Extract the [X, Y] coordinate from the center of the cell holding the provided text.  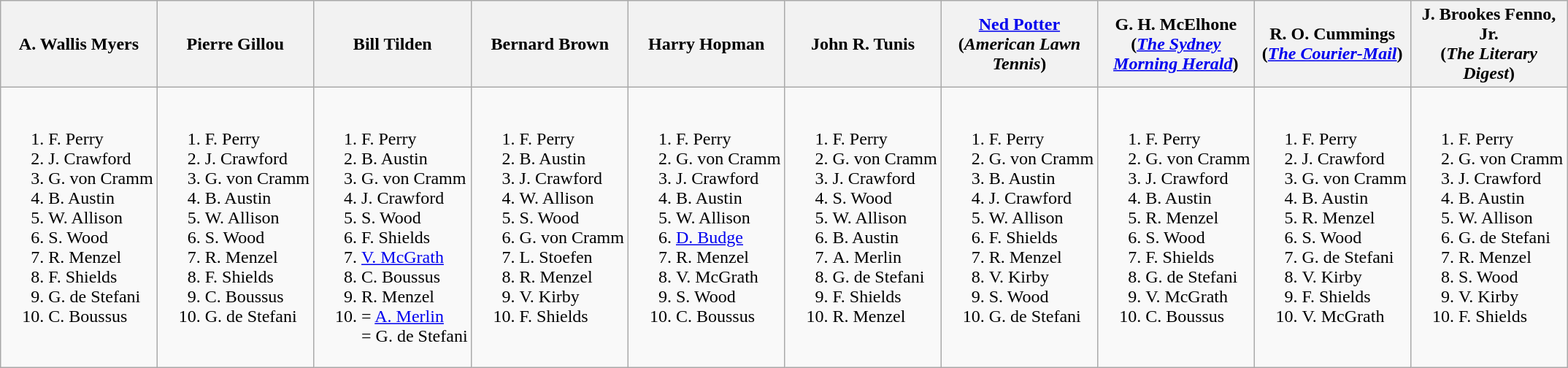
F. Perry J. Crawford G. von Cramm B. Austin R. Menzel S. Wood G. de Stefani V. Kirby F. Shields V. McGrath [1332, 228]
G. H. McElhone(The Sydney Morning Herald) [1176, 44]
J. Brookes Fenno, Jr.(The Literary Digest) [1488, 44]
F. Perry G. von Cramm B. Austin J. Crawford W. Allison F. Shields R. Menzel V. Kirby S. Wood G. de Stefani [1019, 228]
Pierre Gillou [235, 44]
F. Perry G. von Cramm J. Crawford B. Austin W. Allison D. Budge R. Menzel V. McGrath S. Wood C. Boussus [706, 228]
F. Perry B. Austin G. von Cramm J. Crawford S. Wood F. Shields V. McGrath C. Boussus R. Menzel= A. Merlin= G. de Stefani [393, 228]
Harry Hopman [706, 44]
F. Perry J. Crawford G. von Cramm B. Austin W. Allison S. Wood R. Menzel F. Shields C. Boussus G. de Stefani [235, 228]
F. Perry G. von Cramm J. Crawford B. Austin W. Allison G. de Stefani R. Menzel S. Wood V. Kirby F. Shields [1488, 228]
A. Wallis Myers [79, 44]
F. Perry B. Austin J. Crawford W. Allison S. Wood G. von Cramm L. Stoefen R. Menzel V. Kirby F. Shields [550, 228]
John R. Tunis [863, 44]
R. O. Cummings(The Courier-Mail) [1332, 44]
F. Perry G. von Cramm J. Crawford B. Austin R. Menzel S. Wood F. Shields G. de Stefani V. McGrath C. Boussus [1176, 228]
F. Perry G. von Cramm J. Crawford S. Wood W. Allison B. Austin A. Merlin G. de Stefani F. Shields R. Menzel [863, 228]
F. Perry J. Crawford G. von Cramm B. Austin W. Allison S. Wood R. Menzel F. Shields G. de Stefani C. Boussus [79, 228]
Ned Potter(American Lawn Tennis) [1019, 44]
Bernard Brown [550, 44]
Bill Tilden [393, 44]
